Search for the cell housing the specified text and yield its [X, Y] center coordinate. 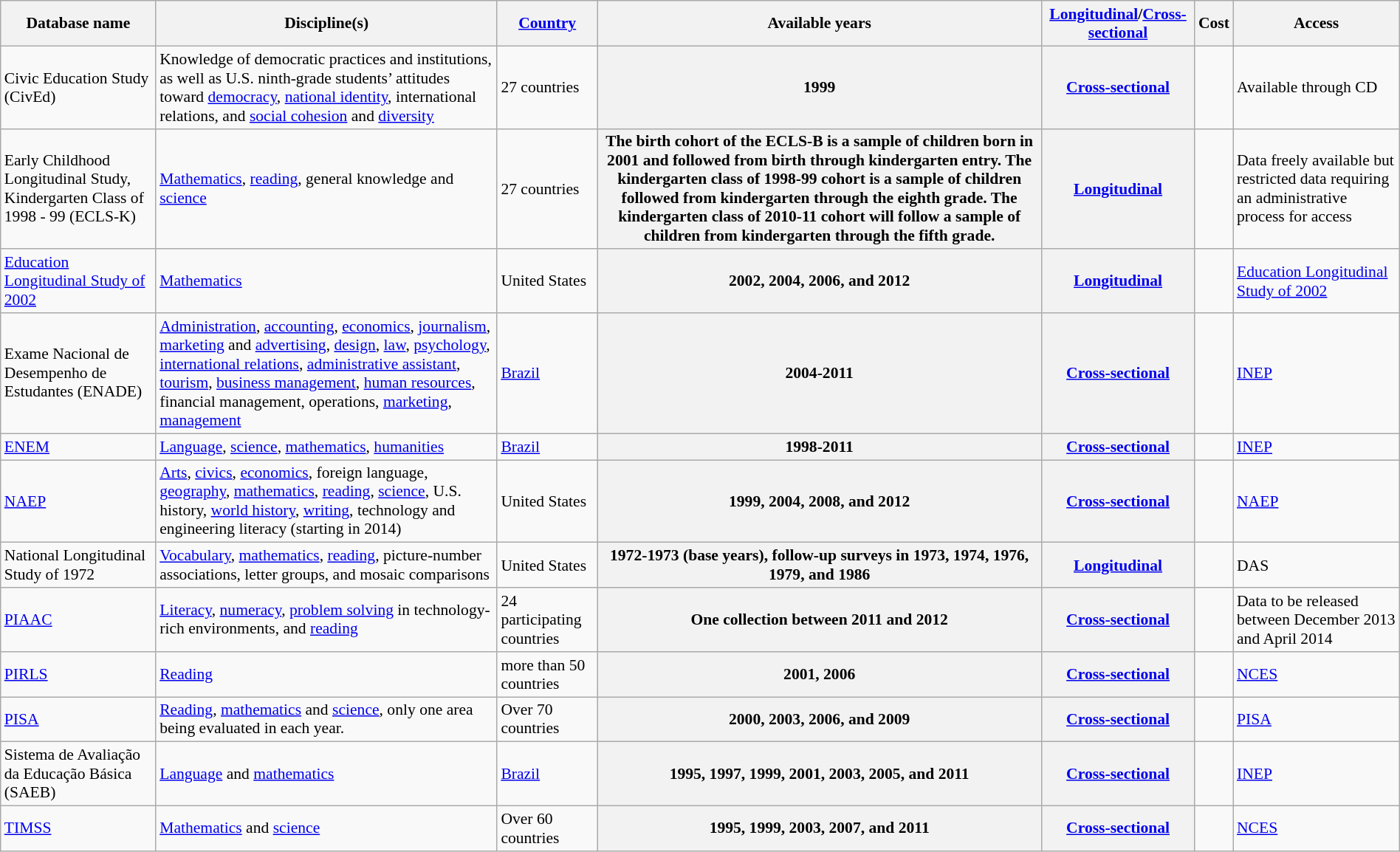
National Longitudinal Study of 1972 [78, 566]
Available through CD [1316, 87]
Longitudinal/Cross-sectional [1118, 24]
PIAAC [78, 620]
Early Childhood Longitudinal Study, Kindergarten Class of 1998 - 99 (ECLS-K) [78, 189]
Reading, mathematics and science, only one area being evaluated in each year. [326, 719]
1995, 1999, 2003, 2007, and 2011 [820, 828]
2001, 2006 [820, 675]
Reading [326, 675]
DAS [1316, 566]
Mathematics and science [326, 828]
1995, 1997, 1999, 2001, 2003, 2005, and 2011 [820, 774]
1999 [820, 87]
Sistema de Avaliação da Educação Básica (SAEB) [78, 774]
1972-1973 (base years), follow-up surveys in 1973, 1974, 1976, 1979, and 1986 [820, 566]
2004-2011 [820, 374]
TIMSS [78, 828]
Language, science, mathematics, humanities [326, 447]
Country [547, 24]
Discipline(s) [326, 24]
1998-2011 [820, 447]
2000, 2003, 2006, and 2009 [820, 719]
Exame Nacional de Desempenho de Estudantes (ENADE) [78, 374]
Over 60 countries [547, 828]
1999, 2004, 2008, and 2012 [820, 501]
PIRLS [78, 675]
Language and mathematics [326, 774]
more than 50 countries [547, 675]
Data to be released between December 2013 and April 2014 [1316, 620]
Civic Education Study (CivEd) [78, 87]
Vocabulary, mathematics, reading, picture-number associations, letter groups, and mosaic comparisons [326, 566]
One collection between 2011 and 2012 [820, 620]
Available years [820, 24]
Access [1316, 24]
Over 70 countries [547, 719]
Mathematics, reading, general knowledge and science [326, 189]
Literacy, numeracy, problem solving in technology-rich environments, and reading [326, 620]
2002, 2004, 2006, and 2012 [820, 282]
Database name [78, 24]
Data freely available but restricted data requiring an administrative process for access [1316, 189]
Cost [1214, 24]
24 participating countries [547, 620]
Mathematics [326, 282]
ENEM [78, 447]
